Return the (X, Y) coordinate for the center point of the cell that contains the specified text.  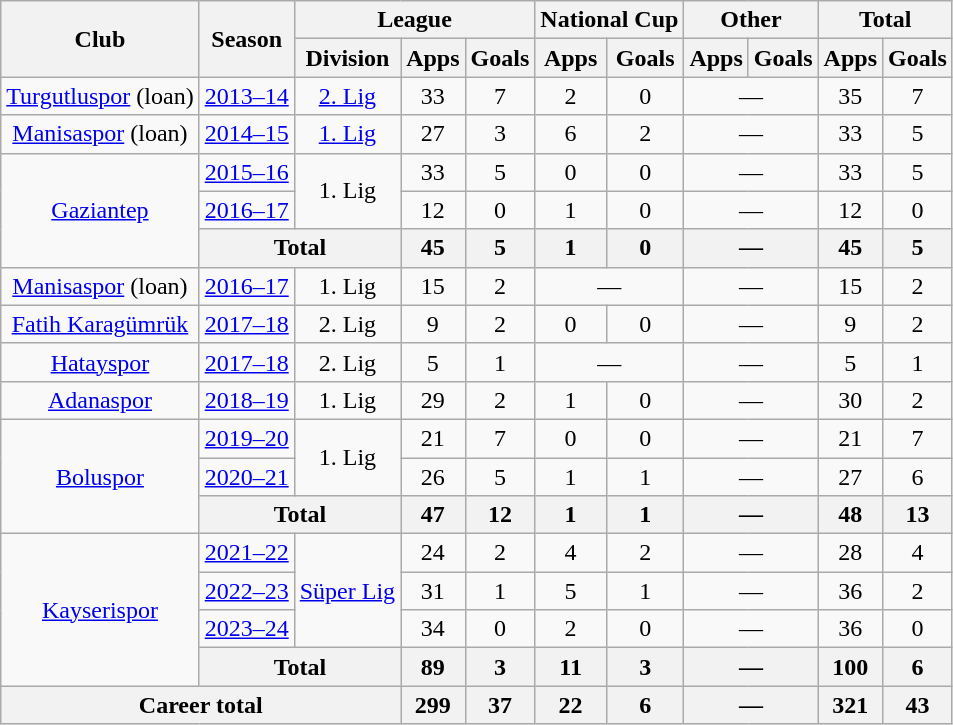
299 (433, 705)
2014–15 (246, 134)
100 (850, 667)
2022–23 (246, 591)
National Cup (610, 20)
321 (850, 705)
35 (850, 96)
2015–16 (246, 172)
League (414, 20)
29 (433, 400)
Club (100, 39)
Süper Lig (347, 591)
37 (500, 705)
11 (571, 667)
43 (918, 705)
Boluspor (100, 476)
2013–14 (246, 96)
30 (850, 400)
24 (433, 553)
47 (433, 515)
Fatih Karagümrük (100, 324)
48 (850, 515)
2023–24 (246, 629)
31 (433, 591)
2019–20 (246, 438)
Adanaspor (100, 400)
Kayserispor (100, 610)
2020–21 (246, 477)
26 (433, 477)
89 (433, 667)
Career total (201, 705)
Season (246, 39)
Turgutluspor (loan) (100, 96)
34 (433, 629)
28 (850, 553)
22 (571, 705)
Other (751, 20)
Gaziantep (100, 210)
2021–22 (246, 553)
Division (347, 58)
13 (918, 515)
Hatayspor (100, 362)
2018–19 (246, 400)
